Find where the given text appears and provide that cell's center as (X, Y) coordinate. 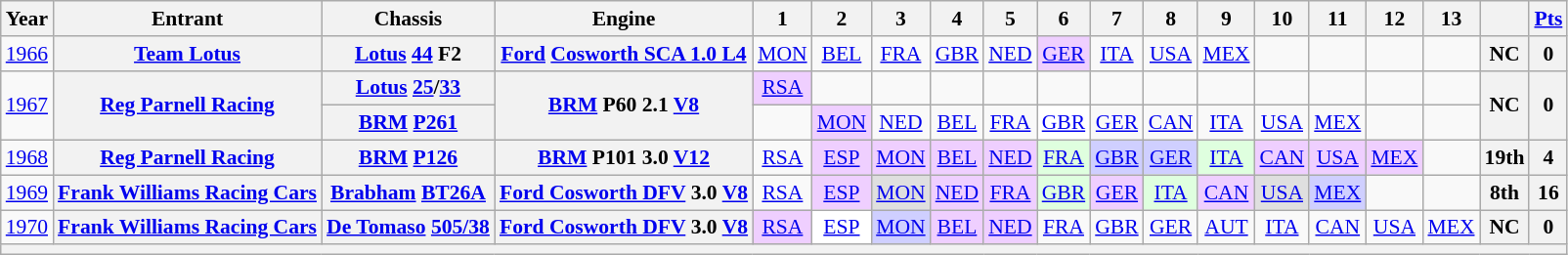
7 (1116, 19)
BRM P60 2.1 V8 (624, 106)
1969 (27, 192)
6 (1064, 19)
Engine (624, 19)
Lotus 44 F2 (409, 54)
1968 (27, 158)
8 (1171, 19)
BRM P101 3.0 V12 (624, 158)
De Tomaso 505/38 (409, 228)
BRM P261 (409, 123)
Ford Cosworth SCA 1.0 L4 (624, 54)
Year (27, 19)
16 (1548, 192)
3 (901, 19)
9 (1226, 19)
1 (782, 19)
Lotus 25/33 (409, 88)
11 (1337, 19)
8th (1505, 192)
Chassis (409, 19)
Team Lotus (188, 54)
13 (1451, 19)
BRM P126 (409, 158)
1970 (27, 228)
12 (1394, 19)
5 (1010, 19)
1966 (27, 54)
19th (1505, 158)
1967 (27, 106)
Brabham BT26A (409, 192)
10 (1283, 19)
2 (843, 19)
AUT (1226, 228)
Pts (1548, 19)
Entrant (188, 19)
